For the text-containing cell, return its midpoint in [x, y] coordinate format. 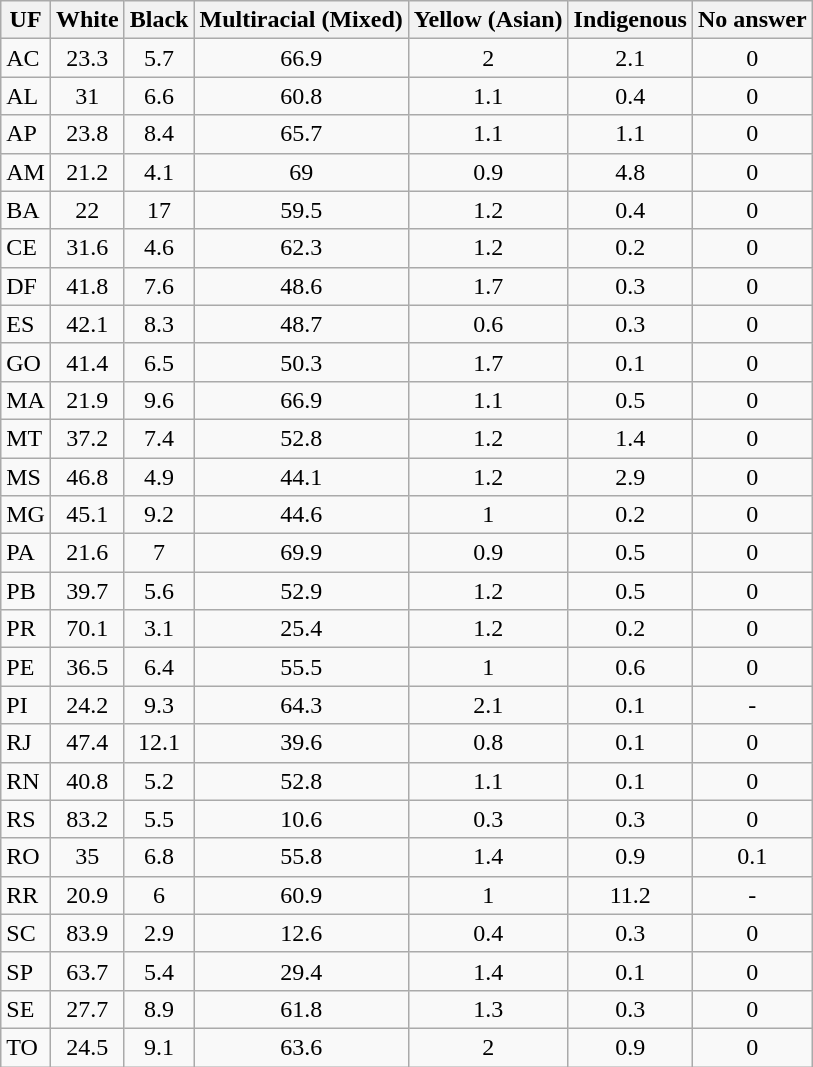
PE [26, 667]
9.2 [159, 515]
7.6 [159, 286]
PA [26, 553]
4.8 [630, 172]
SP [26, 971]
4.6 [159, 248]
21.9 [87, 400]
41.4 [87, 362]
8.3 [159, 324]
60.9 [301, 895]
83.9 [87, 933]
5.5 [159, 819]
22 [87, 210]
5.6 [159, 591]
9.3 [159, 705]
44.6 [301, 515]
ES [26, 324]
31 [87, 96]
69 [301, 172]
SE [26, 1009]
AL [26, 96]
4.1 [159, 172]
9.1 [159, 1047]
AM [26, 172]
6.8 [159, 857]
23.8 [87, 134]
10.6 [301, 819]
27.7 [87, 1009]
64.3 [301, 705]
RN [26, 781]
RJ [26, 743]
6.6 [159, 96]
70.1 [87, 629]
BA [26, 210]
36.5 [87, 667]
60.8 [301, 96]
8.4 [159, 134]
3.1 [159, 629]
50.3 [301, 362]
69.9 [301, 553]
83.2 [87, 819]
44.1 [301, 477]
CE [26, 248]
12.1 [159, 743]
55.8 [301, 857]
DF [26, 286]
TO [26, 1047]
20.9 [87, 895]
6 [159, 895]
63.7 [87, 971]
PR [26, 629]
Black [159, 20]
No answer [752, 20]
40.8 [87, 781]
25.4 [301, 629]
45.1 [87, 515]
12.6 [301, 933]
37.2 [87, 438]
RS [26, 819]
29.4 [301, 971]
11.2 [630, 895]
35 [87, 857]
62.3 [301, 248]
5.2 [159, 781]
Multiracial (Mixed) [301, 20]
61.8 [301, 1009]
52.9 [301, 591]
MA [26, 400]
63.6 [301, 1047]
42.1 [87, 324]
48.6 [301, 286]
RO [26, 857]
55.5 [301, 667]
MT [26, 438]
1.3 [488, 1009]
AC [26, 58]
17 [159, 210]
SC [26, 933]
4.9 [159, 477]
23.3 [87, 58]
39.7 [87, 591]
Yellow (Asian) [488, 20]
RR [26, 895]
MS [26, 477]
0.8 [488, 743]
MG [26, 515]
65.7 [301, 134]
White [87, 20]
GO [26, 362]
6.4 [159, 667]
8.9 [159, 1009]
46.8 [87, 477]
AP [26, 134]
21.6 [87, 553]
41.8 [87, 286]
24.2 [87, 705]
7.4 [159, 438]
PI [26, 705]
47.4 [87, 743]
21.2 [87, 172]
39.6 [301, 743]
59.5 [301, 210]
24.5 [87, 1047]
UF [26, 20]
9.6 [159, 400]
5.4 [159, 971]
48.7 [301, 324]
5.7 [159, 58]
PB [26, 591]
7 [159, 553]
6.5 [159, 362]
Indigenous [630, 20]
31.6 [87, 248]
